Find where the given text appears and provide that cell's center as [X, Y] coordinate. 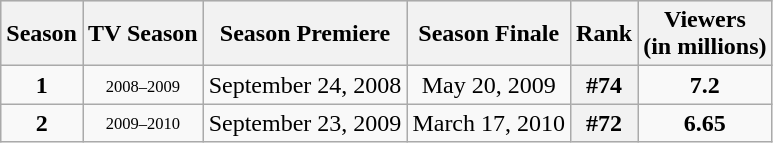
Season Finale [489, 34]
2008–2009 [142, 85]
Season [42, 34]
March 17, 2010 [489, 123]
2 [42, 123]
Viewers(in millions) [705, 34]
Rank [604, 34]
Season Premiere [305, 34]
September 23, 2009 [305, 123]
1 [42, 85]
6.65 [705, 123]
7.2 [705, 85]
May 20, 2009 [489, 85]
#72 [604, 123]
September 24, 2008 [305, 85]
#74 [604, 85]
2009–2010 [142, 123]
TV Season [142, 34]
